Find where the given text appears and provide that cell's center as [x, y] coordinate. 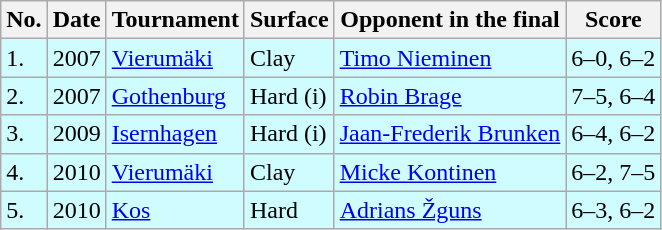
Jaan-Frederik Brunken [450, 134]
Score [614, 20]
No. [24, 20]
6–4, 6–2 [614, 134]
Opponent in the final [450, 20]
6–0, 6–2 [614, 58]
7–5, 6–4 [614, 96]
Micke Kontinen [450, 172]
Robin Brage [450, 96]
Tournament [175, 20]
Date [76, 20]
Isernhagen [175, 134]
6–2, 7–5 [614, 172]
6–3, 6–2 [614, 210]
Adrians Žguns [450, 210]
Hard [289, 210]
3. [24, 134]
2009 [76, 134]
Kos [175, 210]
4. [24, 172]
Surface [289, 20]
Gothenburg [175, 96]
5. [24, 210]
Timo Nieminen [450, 58]
1. [24, 58]
2. [24, 96]
